From the cell containing the given text, extract its center point as [x, y] coordinate. 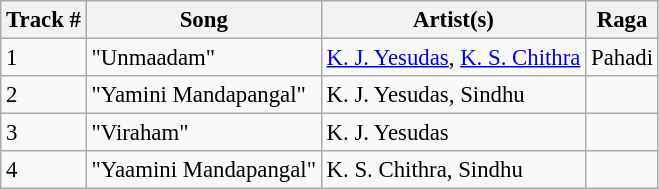
Pahadi [622, 58]
3 [44, 133]
2 [44, 95]
"Yamini Mandapangal" [204, 95]
K. S. Chithra, Sindhu [453, 170]
4 [44, 170]
1 [44, 58]
K. J. Yesudas, Sindhu [453, 95]
"Yaamini Mandapangal" [204, 170]
Track # [44, 20]
Artist(s) [453, 20]
"Viraham" [204, 133]
K. J. Yesudas, K. S. Chithra [453, 58]
Raga [622, 20]
Song [204, 20]
K. J. Yesudas [453, 133]
"Unmaadam" [204, 58]
